Scan for the cell matching the given text and deliver its (X, Y) coordinate at center. 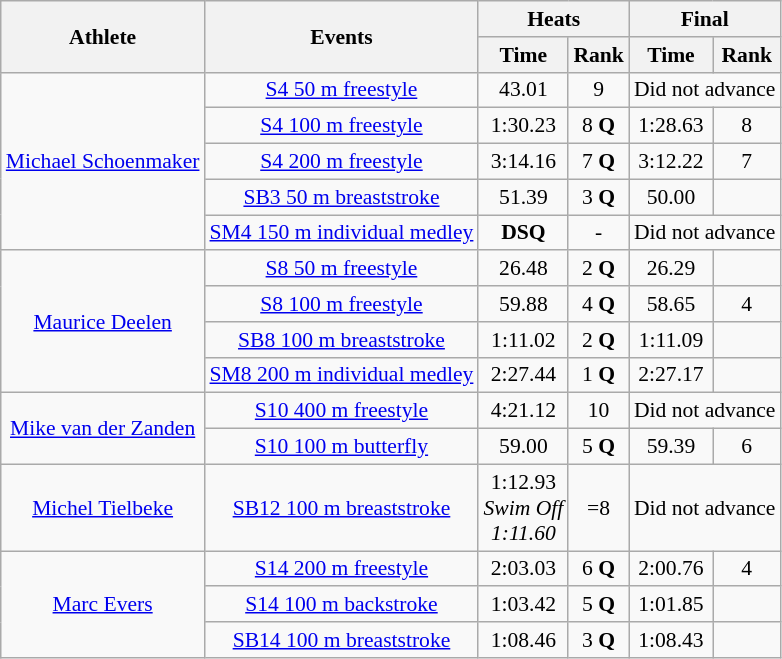
26.29 (671, 269)
8 (746, 126)
1 Q (598, 375)
1:11.02 (523, 340)
Heats (553, 19)
59.00 (523, 447)
8 Q (598, 126)
DSQ (523, 233)
1:03.42 (523, 605)
S14 100 m backstroke (341, 605)
6 (746, 447)
S10 400 m freestyle (341, 411)
S4 200 m freestyle (341, 162)
1:01.85 (671, 605)
9 (598, 90)
Athlete (103, 36)
SB3 50 m breaststroke (341, 197)
SB12 100 m breaststroke (341, 508)
Michael Schoenmaker (103, 161)
SM8 200 m individual medley (341, 375)
6 Q (598, 569)
SB14 100 m breaststroke (341, 640)
2:27.44 (523, 375)
4:21.12 (523, 411)
3:12.22 (671, 162)
2:03.03 (523, 569)
1:08.46 (523, 640)
SB8 100 m breaststroke (341, 340)
7 Q (598, 162)
1:11.09 (671, 340)
Events (341, 36)
S10 100 m butterfly (341, 447)
7 (746, 162)
10 (598, 411)
2:27.17 (671, 375)
Marc Evers (103, 604)
26.48 (523, 269)
3:14.16 (523, 162)
2:00.76 (671, 569)
Maurice Deelen (103, 322)
S14 200 m freestyle (341, 569)
58.65 (671, 304)
1:28.63 (671, 126)
50.00 (671, 197)
S4 100 m freestyle (341, 126)
Michel Tielbeke (103, 508)
59.88 (523, 304)
S8 50 m freestyle (341, 269)
1:30.23 (523, 126)
1:08.43 (671, 640)
S4 50 m freestyle (341, 90)
51.39 (523, 197)
Mike van der Zanden (103, 428)
=8 (598, 508)
4 Q (598, 304)
59.39 (671, 447)
Final (705, 19)
1:12.93Swim Off1:11.60 (523, 508)
43.01 (523, 90)
SM4 150 m individual medley (341, 233)
- (598, 233)
S8 100 m freestyle (341, 304)
